Output the [x, y] coordinate of the center of the cell containing the given text.  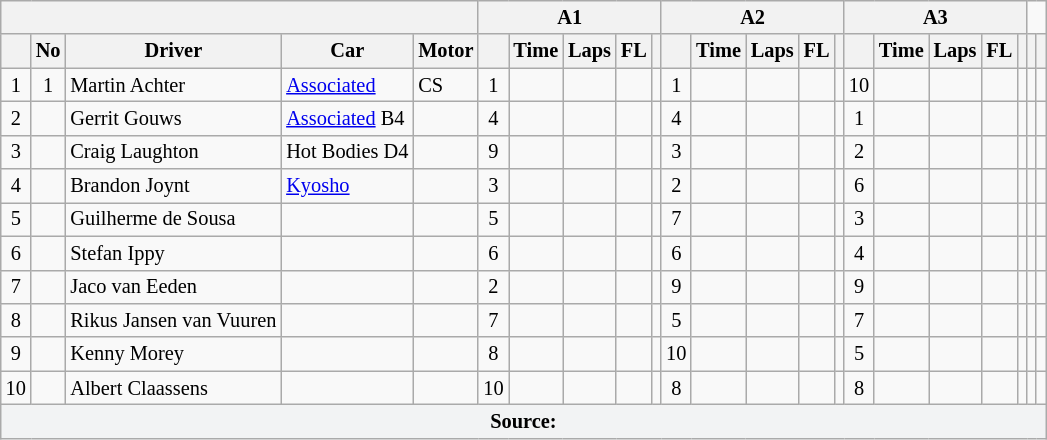
Associated B4 [347, 118]
Jaco van Eeden [173, 287]
A1 [570, 17]
Kyosho [347, 186]
Martin Achter [173, 85]
A2 [752, 17]
Motor [446, 51]
Stefan Ippy [173, 253]
Hot Bodies D4 [347, 152]
Brandon Joynt [173, 186]
No [48, 51]
Rikus Jansen van Vuuren [173, 320]
Guilherme de Sousa [173, 219]
Car [347, 51]
Gerrit Gouws [173, 118]
Craig Laughton [173, 152]
Albert Claassens [173, 388]
Associated [347, 85]
A3 [936, 17]
CS [446, 85]
Kenny Morey [173, 354]
Driver [173, 51]
Source: [524, 421]
